Return (X, Y) of the center of cell containing provided text 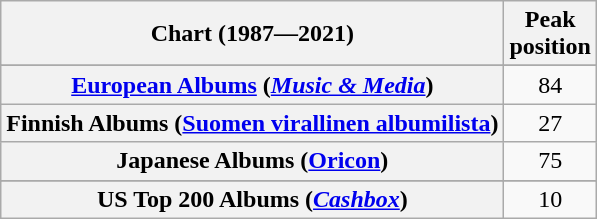
Finnish Albums (Suomen virallinen albumilista) (252, 123)
US Top 200 Albums (Cashbox) (252, 199)
27 (550, 123)
Japanese Albums (Oricon) (252, 161)
Chart (1987—2021) (252, 34)
10 (550, 199)
75 (550, 161)
Peakposition (550, 34)
84 (550, 85)
European Albums (Music & Media) (252, 85)
